Extract the [x, y] coordinate from the center of the cell holding the provided text.  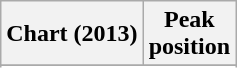
Peakposition [189, 34]
Chart (2013) [72, 34]
